Capture the cell that displays the provided text and extract its (x, y) central coordinate. 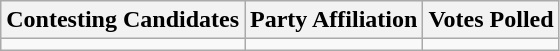
Party Affiliation (334, 20)
Contesting Candidates (123, 20)
Votes Polled (491, 20)
